Provide the (X, Y) coordinate of the cell's center where the given text is located.  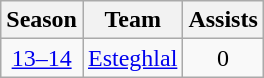
Season (42, 20)
13–14 (42, 58)
Assists (223, 20)
Esteghlal (132, 58)
Team (132, 20)
0 (223, 58)
